Find where the given text appears and provide that cell's center as (x, y) coordinate. 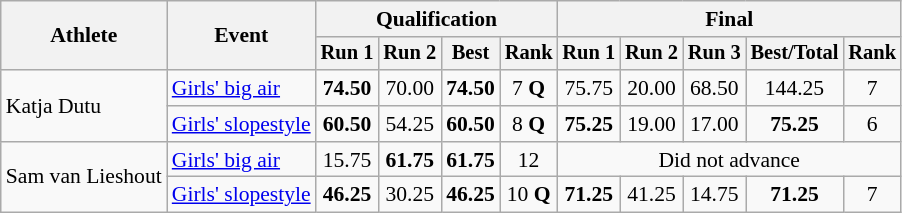
8 Q (529, 124)
17.00 (714, 124)
144.25 (795, 88)
Qualification (437, 19)
12 (529, 160)
75.75 (588, 88)
Sam van Lieshout (84, 178)
10 Q (529, 195)
Run 3 (714, 54)
Did not advance (729, 160)
Athlete (84, 36)
14.75 (714, 195)
Best (470, 54)
19.00 (652, 124)
Final (729, 19)
7 Q (529, 88)
15.75 (348, 160)
20.00 (652, 88)
30.25 (410, 195)
Best/Total (795, 54)
6 (872, 124)
54.25 (410, 124)
68.50 (714, 88)
41.25 (652, 195)
Katja Dutu (84, 106)
70.00 (410, 88)
Event (242, 36)
